Provide the [x, y] coordinate of the cell's center where the given text is located.  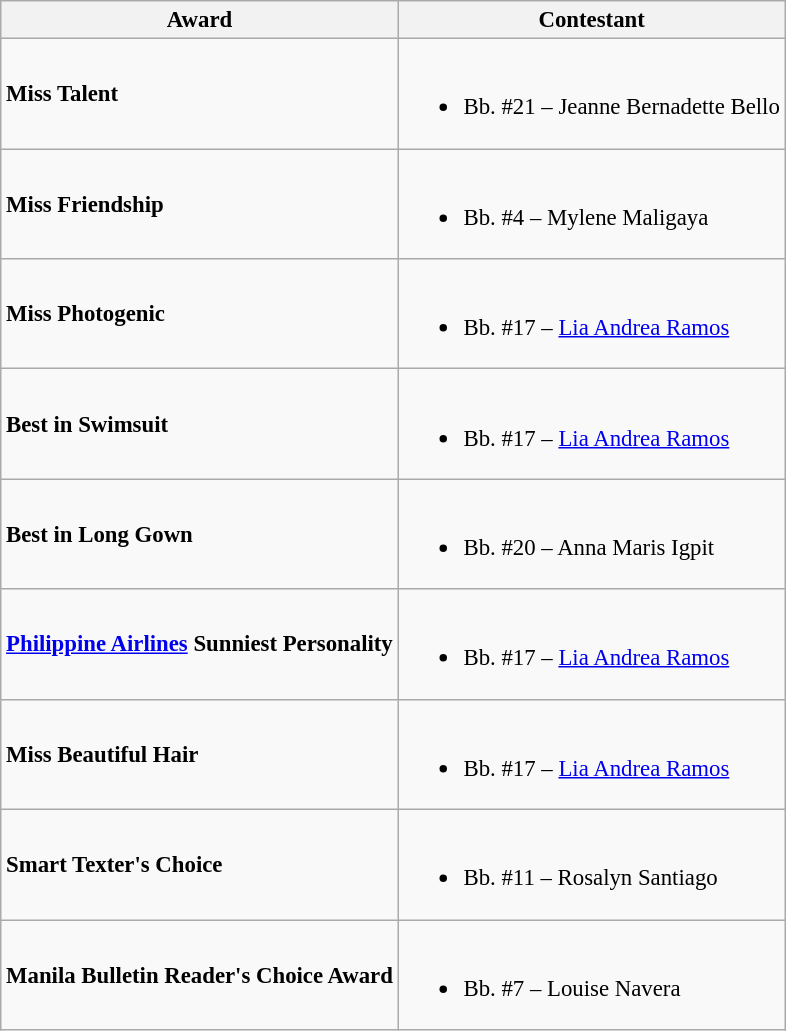
Philippine Airlines Sunniest Personality [200, 644]
Award [200, 20]
Best in Swimsuit [200, 424]
Bb. #7 – Louise Navera [592, 975]
Bb. #20 – Anna Maris Igpit [592, 534]
Manila Bulletin Reader's Choice Award [200, 975]
Bb. #4 – Mylene Maligaya [592, 204]
Miss Friendship [200, 204]
Bb. #21 – Jeanne Bernadette Bello [592, 94]
Smart Texter's Choice [200, 865]
Miss Talent [200, 94]
Contestant [592, 20]
Bb. #11 – Rosalyn Santiago [592, 865]
Miss Beautiful Hair [200, 754]
Miss Photogenic [200, 314]
Best in Long Gown [200, 534]
